Identify which cell holds the provided text, then report its (X, Y) central coordinate. 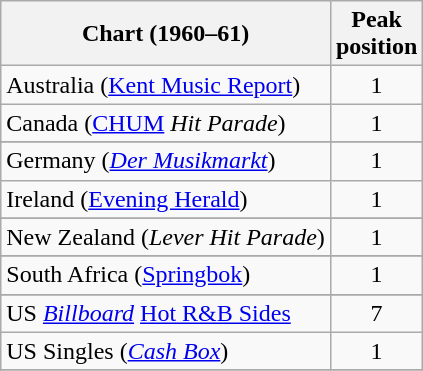
Ireland (Evening Herald) (166, 199)
Australia (Kent Music Report) (166, 85)
New Zealand (Lever Hit Parade) (166, 237)
Germany (Der Musikmarkt) (166, 161)
Canada (CHUM Hit Parade) (166, 123)
US Billboard Hot R&B Sides (166, 313)
Chart (1960–61) (166, 34)
7 (376, 313)
US Singles (Cash Box) (166, 351)
South Africa (Springbok) (166, 275)
Peakposition (376, 34)
